Return the (x, y) coordinate for the center point of the cell that contains the specified text.  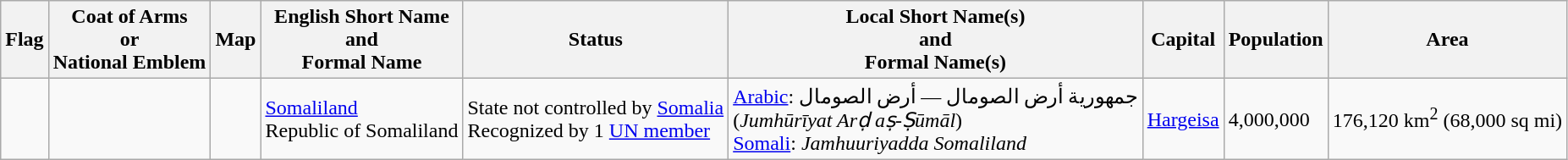
Coat of Armsor National Emblem (129, 40)
Local Short Name(s)andFormal Name(s) (936, 40)
Status (596, 40)
Flag (25, 40)
4,000,000 (1276, 119)
Hargeisa (1183, 119)
English Short Nameand Formal Name (362, 40)
State not controlled by SomaliaRecognized by 1 UN member (596, 119)
176,120 km2 (68,000 sq mi) (1447, 119)
Population (1276, 40)
Capital (1183, 40)
Area (1447, 40)
Map (235, 40)
SomalilandRepublic of Somaliland (362, 119)
Arabic: جمهورية أرض الصومال — أرض الصومال(Jumhūrīyat Arḍ aṣ-Ṣūmāl)Somali: Jamhuuriyadda Somaliland (936, 119)
